Return [x, y] of the center of cell containing provided text 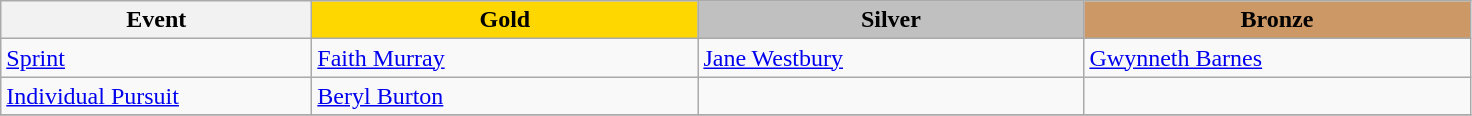
Silver [891, 20]
Gwynneth Barnes [1277, 58]
Gold [505, 20]
Individual Pursuit [156, 96]
Faith Murray [505, 58]
Sprint [156, 58]
Beryl Burton [505, 96]
Bronze [1277, 20]
Jane Westbury [891, 58]
Event [156, 20]
